Provide the (x, y) coordinate of the cell's center where the given text is located.  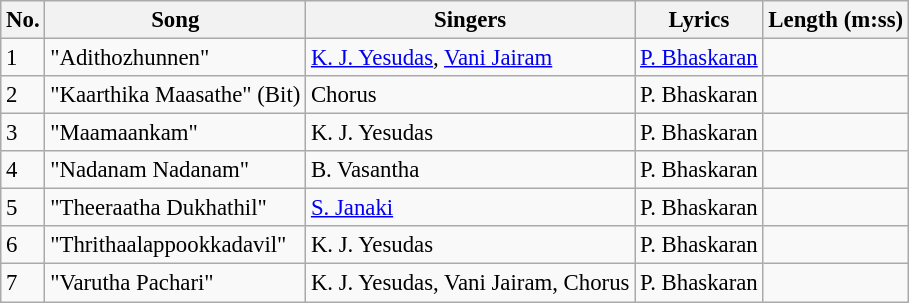
6 (23, 245)
"Thrithaalappookkadavil" (176, 245)
1 (23, 58)
S. Janaki (470, 208)
K. J. Yesudas, Vani Jairam, Chorus (470, 283)
Chorus (470, 95)
No. (23, 20)
B. Vasantha (470, 170)
"Kaarthika Maasathe" (Bit) (176, 95)
5 (23, 208)
Lyrics (699, 20)
Singers (470, 20)
"Varutha Pachari" (176, 283)
2 (23, 95)
4 (23, 170)
"Nadanam Nadanam" (176, 170)
"Maamaankam" (176, 133)
3 (23, 133)
Song (176, 20)
K. J. Yesudas, Vani Jairam (470, 58)
"Theeraatha Dukhathil" (176, 208)
7 (23, 283)
"Adithozhunnen" (176, 58)
Length (m:ss) (836, 20)
